Output the [X, Y] coordinate of the center of the cell containing the given text.  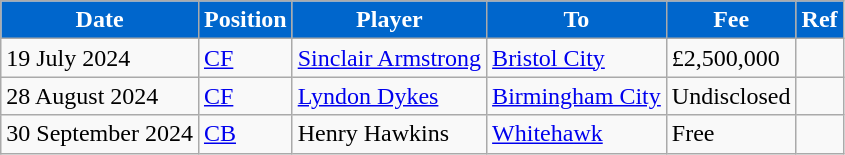
Undisclosed [731, 96]
Free [731, 134]
Sinclair Armstrong [389, 58]
19 July 2024 [100, 58]
Birmingham City [577, 96]
30 September 2024 [100, 134]
Fee [731, 20]
CB [245, 134]
£2,500,000 [731, 58]
Lyndon Dykes [389, 96]
Position [245, 20]
Henry Hawkins [389, 134]
28 August 2024 [100, 96]
Whitehawk [577, 134]
To [577, 20]
Ref [820, 20]
Bristol City [577, 58]
Date [100, 20]
Player [389, 20]
